Return (x, y) of the center of cell containing provided text 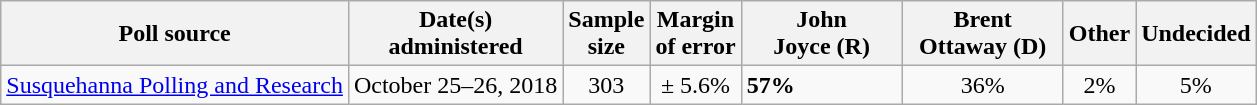
October 25–26, 2018 (455, 85)
Undecided (1196, 34)
BrentOttaway (D) (982, 34)
Date(s)administered (455, 34)
2% (1099, 85)
Marginof error (696, 34)
Samplesize (606, 34)
Susquehanna Polling and Research (175, 85)
JohnJoyce (R) (822, 34)
5% (1196, 85)
303 (606, 85)
Other (1099, 34)
± 5.6% (696, 85)
36% (982, 85)
Poll source (175, 34)
57% (822, 85)
